For the text-containing cell, return its midpoint in (X, Y) coordinate format. 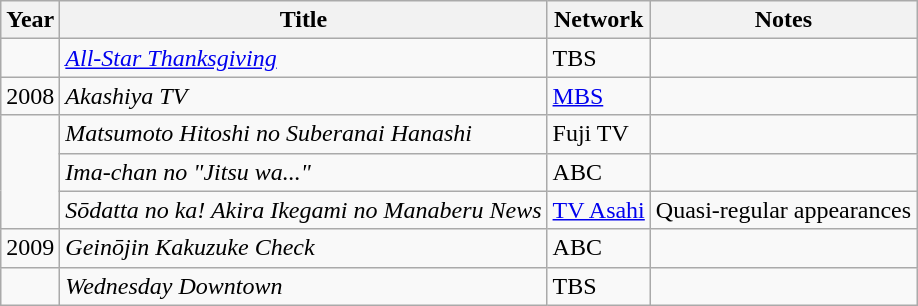
Sōdatta no ka! Akira Ikegami no Manaberu News (304, 210)
All-Star Thanksgiving (304, 58)
Geinōjin Kakuzuke Check (304, 248)
Network (598, 20)
Year (30, 20)
2008 (30, 96)
Notes (783, 20)
TV Asahi (598, 210)
Fuji TV (598, 134)
Akashiya TV (304, 96)
Matsumoto Hitoshi no Suberanai Hanashi (304, 134)
2009 (30, 248)
Quasi-regular appearances (783, 210)
Wednesday Downtown (304, 286)
Ima-chan no "Jitsu wa..." (304, 172)
Title (304, 20)
MBS (598, 96)
